From the cell containing the given text, extract its center point as (x, y) coordinate. 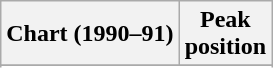
Peakposition (225, 34)
Chart (1990–91) (90, 34)
